Extract the [X, Y] coordinate from the center of the cell holding the provided text.  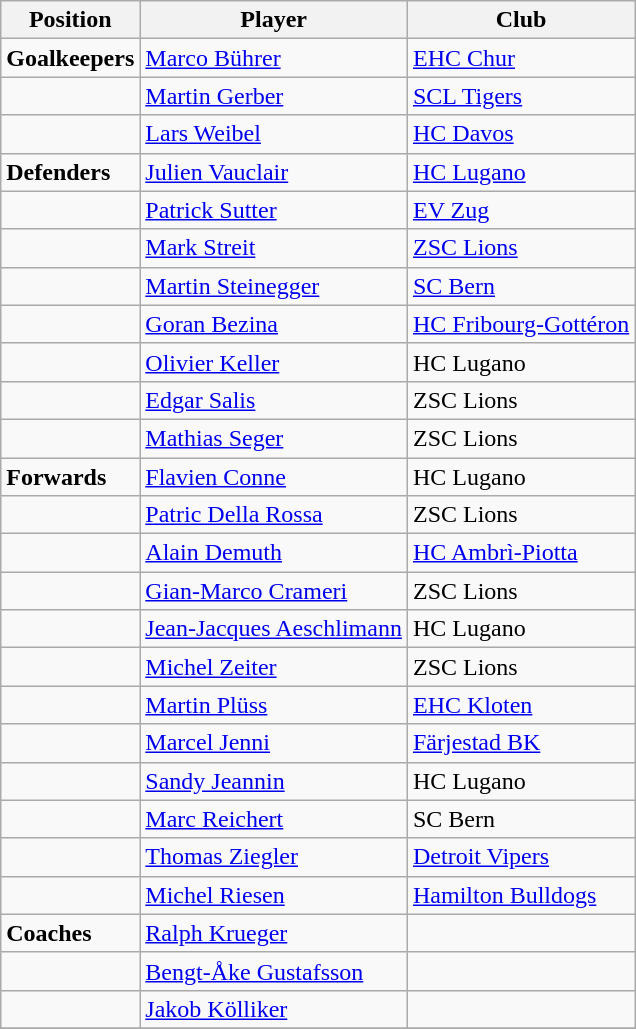
Club [520, 20]
Martin Gerber [274, 96]
Martin Steinegger [274, 286]
Jean-Jacques Aeschlimann [274, 629]
Julien Vauclair [274, 172]
EHC Kloten [520, 705]
Goalkeepers [70, 58]
Jakob Kölliker [274, 1009]
Hamilton Bulldogs [520, 895]
Sandy Jeannin [274, 781]
Detroit Vipers [520, 857]
Marc Reichert [274, 819]
Defenders [70, 172]
HC Fribourg-Gottéron [520, 324]
Alain Demuth [274, 553]
Martin Plüss [274, 705]
Thomas Ziegler [274, 857]
Bengt-Åke Gustafsson [274, 971]
Player [274, 20]
Forwards [70, 477]
Marcel Jenni [274, 743]
Position [70, 20]
EV Zug [520, 210]
Färjestad BK [520, 743]
Mathias Seger [274, 438]
Olivier Keller [274, 362]
Lars Weibel [274, 134]
EHC Chur [520, 58]
Coaches [70, 933]
Ralph Krueger [274, 933]
HC Ambrì-Piotta [520, 553]
Edgar Salis [274, 400]
Michel Riesen [274, 895]
Marco Bührer [274, 58]
HC Davos [520, 134]
Flavien Conne [274, 477]
SCL Tigers [520, 96]
Patric Della Rossa [274, 515]
Patrick Sutter [274, 210]
Michel Zeiter [274, 667]
Goran Bezina [274, 324]
Gian-Marco Crameri [274, 591]
Mark Streit [274, 248]
